For the text-containing cell, return its midpoint in [x, y] coordinate format. 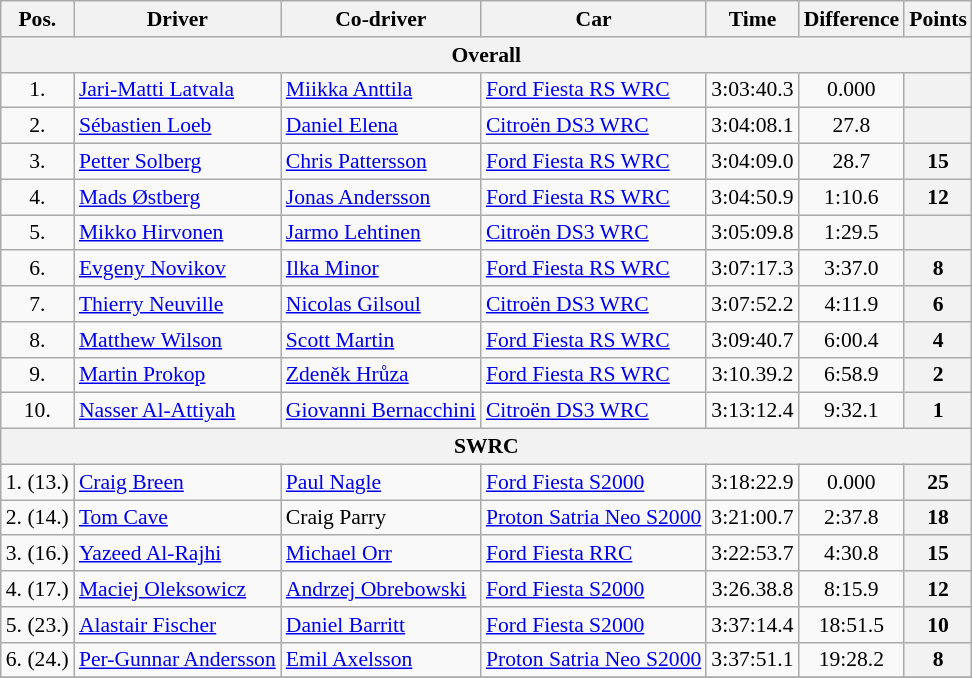
Per-Gunnar Andersson [178, 660]
Co-driver [381, 19]
Mikko Hirvonen [178, 233]
Pos. [38, 19]
3:04:08.1 [752, 126]
3:07:17.3 [752, 269]
Maciej Oleksowicz [178, 589]
3:10.39.2 [752, 375]
Overall [486, 55]
Petter Solberg [178, 162]
3:37.0 [852, 269]
Paul Nagle [381, 482]
Time [752, 19]
1:29.5 [852, 233]
25 [938, 482]
SWRC [486, 447]
4:11.9 [852, 304]
Craig Parry [381, 518]
7. [38, 304]
1:10.6 [852, 197]
Tom Cave [178, 518]
Ford Fiesta RRC [594, 554]
4 [938, 340]
Emil Axelsson [381, 660]
3:03:40.3 [752, 90]
Daniel Barritt [381, 625]
Matthew Wilson [178, 340]
5. (23.) [38, 625]
Andrzej Obrebowski [381, 589]
2:37.8 [852, 518]
Sébastien Loeb [178, 126]
Difference [852, 19]
Yazeed Al-Rajhi [178, 554]
Zdeněk Hrůza [381, 375]
3:21:00.7 [752, 518]
3:05:09.8 [752, 233]
28.7 [852, 162]
Nasser Al-Attiyah [178, 411]
19:28.2 [852, 660]
10. [38, 411]
18 [938, 518]
Miikka Anttila [381, 90]
6:58.9 [852, 375]
3:22:53.7 [752, 554]
8. [38, 340]
Jari-Matti Latvala [178, 90]
Craig Breen [178, 482]
9. [38, 375]
3:13:12.4 [752, 411]
Giovanni Bernacchini [381, 411]
Scott Martin [381, 340]
3:26.38.8 [752, 589]
3:37:51.1 [752, 660]
6:00.4 [852, 340]
2 [938, 375]
3. (16.) [38, 554]
1 [938, 411]
Chris Pattersson [381, 162]
18:51.5 [852, 625]
Driver [178, 19]
10 [938, 625]
Nicolas Gilsoul [381, 304]
3:37:14.4 [752, 625]
Evgeny Novikov [178, 269]
1. (13.) [38, 482]
Jarmo Lehtinen [381, 233]
Daniel Elena [381, 126]
Thierry Neuville [178, 304]
6. (24.) [38, 660]
2. (14.) [38, 518]
5. [38, 233]
Alastair Fischer [178, 625]
27.8 [852, 126]
3:07:52.2 [752, 304]
3:04:50.9 [752, 197]
Mads Østberg [178, 197]
3:04:09.0 [752, 162]
3:18:22.9 [752, 482]
9:32.1 [852, 411]
Martin Prokop [178, 375]
Michael Orr [381, 554]
4:30.8 [852, 554]
2. [38, 126]
6. [38, 269]
Points [938, 19]
Ilka Minor [381, 269]
Jonas Andersson [381, 197]
1. [38, 90]
3:09:40.7 [752, 340]
4. (17.) [38, 589]
4. [38, 197]
8:15.9 [852, 589]
6 [938, 304]
Car [594, 19]
3. [38, 162]
